For the text-containing cell, return its midpoint in (X, Y) coordinate format. 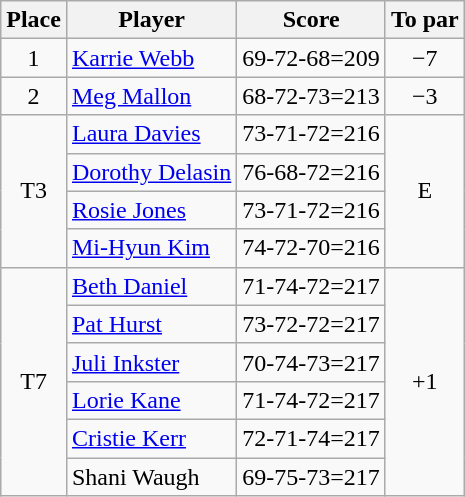
Lorie Kane (151, 400)
1 (34, 58)
T3 (34, 191)
To par (424, 20)
2 (34, 96)
Juli Inkster (151, 362)
E (424, 191)
69-72-68=209 (312, 58)
Cristie Kerr (151, 438)
Dorothy Delasin (151, 172)
Player (151, 20)
T7 (34, 381)
−3 (424, 96)
74-72-70=216 (312, 248)
Score (312, 20)
Shani Waugh (151, 477)
Place (34, 20)
Karrie Webb (151, 58)
−7 (424, 58)
69-75-73=217 (312, 477)
+1 (424, 381)
72-71-74=217 (312, 438)
76-68-72=216 (312, 172)
Beth Daniel (151, 286)
Laura Davies (151, 134)
Meg Mallon (151, 96)
Pat Hurst (151, 324)
70-74-73=217 (312, 362)
Rosie Jones (151, 210)
73-72-72=217 (312, 324)
68-72-73=213 (312, 96)
Mi-Hyun Kim (151, 248)
